For the text-containing cell, return its midpoint in [X, Y] coordinate format. 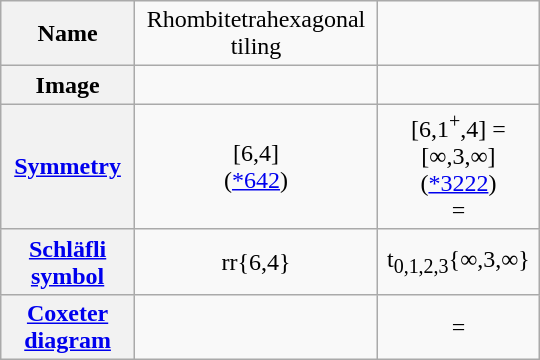
t0,1,2,3{∞,3,∞} [459, 262]
Name [68, 34]
rr{6,4} [256, 262]
Image [68, 85]
[6,4](*642) [256, 167]
Rhombitetrahexagonal tiling [256, 34]
= [459, 326]
Coxeter diagram [68, 326]
Symmetry [68, 167]
Schläfli symbol [68, 262]
[6,1+,4] = [∞,3,∞](*3222) = [459, 167]
